Provide the (X, Y) coordinate of the cell's center where the given text is located.  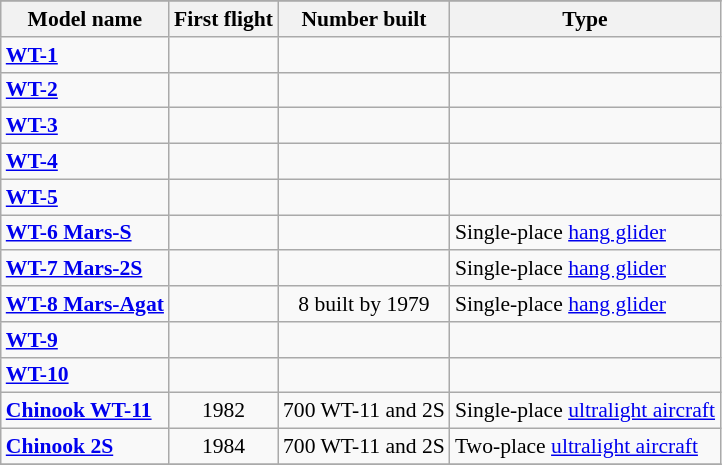
WT-9 (85, 340)
WT-3 (85, 126)
Single-place ultralight aircraft (585, 411)
WT-8 Mars-Agat (85, 304)
1984 (224, 447)
Chinook 2S (85, 447)
WT-10 (85, 375)
1982 (224, 411)
WT-7 Mars-2S (85, 269)
WT-2 (85, 90)
WT-4 (85, 162)
Type (585, 19)
Two-place ultralight aircraft (585, 447)
WT-1 (85, 55)
WT-5 (85, 197)
Model name (85, 19)
Number built (364, 19)
8 built by 1979 (364, 304)
Chinook WT-11 (85, 411)
WT-6 Mars-S (85, 233)
First flight (224, 19)
